For the text-containing cell, return its midpoint in (X, Y) coordinate format. 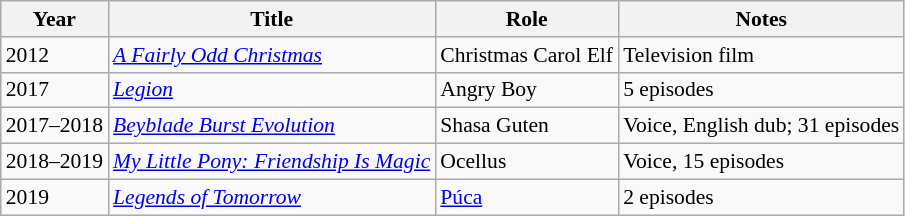
Voice, English dub; 31 episodes (761, 126)
My Little Pony: Friendship Is Magic (272, 162)
Legends of Tomorrow (272, 197)
Legion (272, 90)
Title (272, 19)
Angry Boy (526, 90)
2012 (54, 55)
2019 (54, 197)
2018–2019 (54, 162)
Ocellus (526, 162)
Role (526, 19)
Beyblade Burst Evolution (272, 126)
5 episodes (761, 90)
Voice, 15 episodes (761, 162)
Television film (761, 55)
Year (54, 19)
Shasa Guten (526, 126)
2017 (54, 90)
Púca (526, 197)
2 episodes (761, 197)
Christmas Carol Elf (526, 55)
Notes (761, 19)
2017–2018 (54, 126)
A Fairly Odd Christmas (272, 55)
